Capture the cell that displays the provided text and extract its (X, Y) central coordinate. 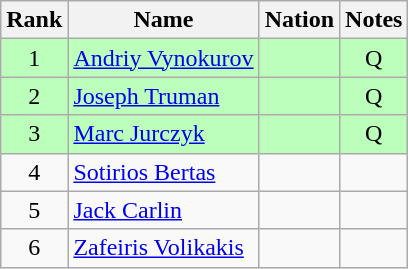
Andriy Vynokurov (164, 58)
Jack Carlin (164, 210)
5 (34, 210)
Name (164, 20)
Nation (299, 20)
1 (34, 58)
Marc Jurczyk (164, 134)
Zafeiris Volikakis (164, 248)
4 (34, 172)
Joseph Truman (164, 96)
Notes (374, 20)
6 (34, 248)
Sotirios Bertas (164, 172)
2 (34, 96)
Rank (34, 20)
3 (34, 134)
